Pinpoint the cell where the given text exists, returning its (X, Y) midpoint coordinate. 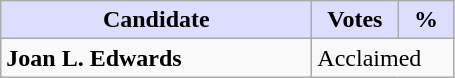
% (426, 20)
Candidate (156, 20)
Joan L. Edwards (156, 58)
Acclaimed (383, 58)
Votes (355, 20)
